Determine the [x, y] coordinate at the center of the cell enclosing the given text.  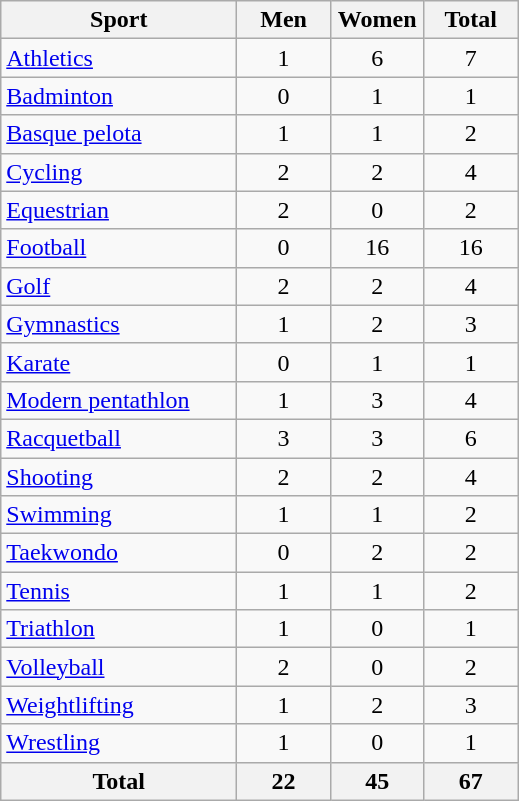
67 [471, 781]
Modern pentathlon [119, 400]
Triathlon [119, 629]
Tennis [119, 591]
Women [377, 20]
Gymnastics [119, 324]
Athletics [119, 58]
Men [284, 20]
Sport [119, 20]
Volleyball [119, 667]
Cycling [119, 172]
Equestrian [119, 210]
Karate [119, 362]
7 [471, 58]
Football [119, 248]
Basque pelota [119, 134]
Wrestling [119, 743]
Shooting [119, 477]
Taekwondo [119, 553]
Weightlifting [119, 705]
Swimming [119, 515]
45 [377, 781]
Golf [119, 286]
Racquetball [119, 438]
Badminton [119, 96]
22 [284, 781]
